Search for the cell housing the specified text and yield its (x, y) center coordinate. 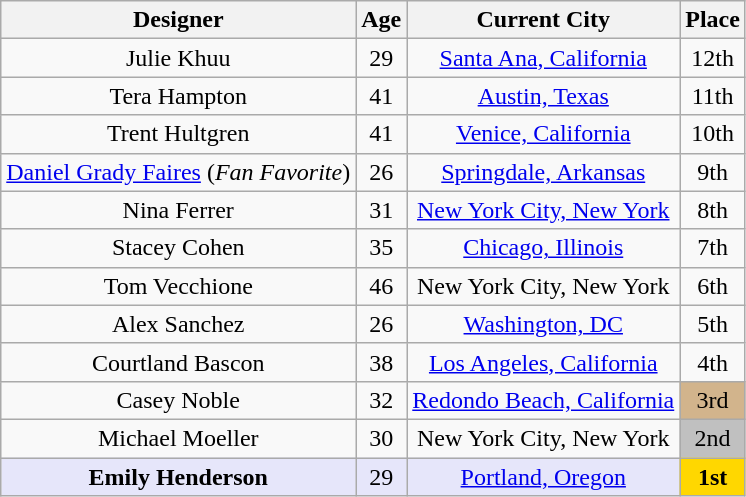
Springdale, Arkansas (544, 172)
Daniel Grady Faires (Fan Favorite) (178, 172)
Designer (178, 20)
Santa Ana, California (544, 58)
Washington, DC (544, 324)
46 (382, 286)
Los Angeles, California (544, 362)
38 (382, 362)
Tom Vecchione (178, 286)
32 (382, 400)
Trent Hultgren (178, 134)
4th (713, 362)
Nina Ferrer (178, 210)
Michael Moeller (178, 438)
9th (713, 172)
Stacey Cohen (178, 248)
3rd (713, 400)
Casey Noble (178, 400)
5th (713, 324)
31 (382, 210)
Chicago, Illinois (544, 248)
35 (382, 248)
12th (713, 58)
6th (713, 286)
Emily Henderson (178, 477)
8th (713, 210)
2nd (713, 438)
Austin, Texas (544, 96)
Portland, Oregon (544, 477)
Tera Hampton (178, 96)
Place (713, 20)
7th (713, 248)
Courtland Bascon (178, 362)
Alex Sanchez (178, 324)
Redondo Beach, California (544, 400)
Age (382, 20)
Julie Khuu (178, 58)
1st (713, 477)
30 (382, 438)
Current City (544, 20)
Venice, California (544, 134)
10th (713, 134)
11th (713, 96)
